Return the (X, Y) coordinate for the center point of the cell that contains the specified text.  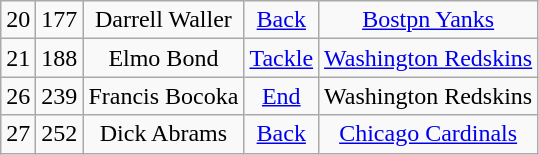
20 (18, 20)
Bostpn Yanks (428, 20)
Tackle (282, 58)
252 (60, 134)
End (282, 96)
188 (60, 58)
26 (18, 96)
27 (18, 134)
239 (60, 96)
Dick Abrams (164, 134)
Elmo Bond (164, 58)
Francis Bocoka (164, 96)
21 (18, 58)
Darrell Waller (164, 20)
177 (60, 20)
Chicago Cardinals (428, 134)
